Return the (x, y) coordinate for the center point of the cell that contains the specified text.  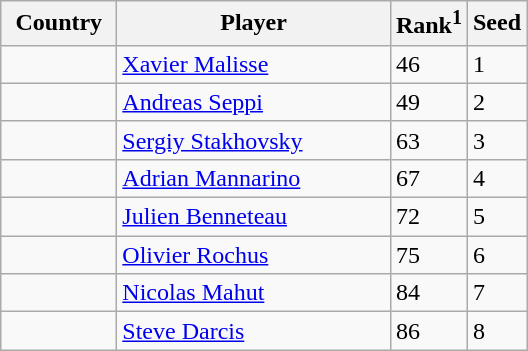
6 (496, 255)
49 (428, 102)
Country (59, 24)
2 (496, 102)
86 (428, 331)
Olivier Rochus (254, 255)
Rank1 (428, 24)
Steve Darcis (254, 331)
Adrian Mannarino (254, 178)
4 (496, 178)
5 (496, 217)
Sergiy Stakhovsky (254, 140)
84 (428, 293)
Julien Benneteau (254, 217)
72 (428, 217)
Player (254, 24)
63 (428, 140)
46 (428, 64)
75 (428, 255)
Seed (496, 24)
Xavier Malisse (254, 64)
Nicolas Mahut (254, 293)
8 (496, 331)
3 (496, 140)
Andreas Seppi (254, 102)
1 (496, 64)
7 (496, 293)
67 (428, 178)
